Scan for the cell matching the given text and deliver its (x, y) coordinate at center. 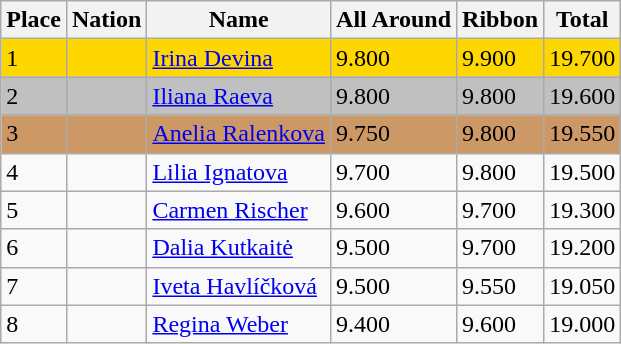
19.550 (582, 134)
19.700 (582, 58)
19.600 (582, 96)
Regina Weber (239, 324)
Name (239, 20)
6 (34, 248)
1 (34, 58)
Total (582, 20)
19.050 (582, 286)
9.550 (500, 286)
7 (34, 286)
Dalia Kutkaitė (239, 248)
19.500 (582, 172)
Iliana Raeva (239, 96)
8 (34, 324)
2 (34, 96)
19.000 (582, 324)
5 (34, 210)
9.400 (394, 324)
9.750 (394, 134)
Carmen Rischer (239, 210)
9.900 (500, 58)
19.300 (582, 210)
Place (34, 20)
3 (34, 134)
Iveta Havlíčková (239, 286)
Lilia Ignatova (239, 172)
Nation (106, 20)
19.200 (582, 248)
Irina Devina (239, 58)
All Around (394, 20)
4 (34, 172)
Ribbon (500, 20)
Anelia Ralenkova (239, 134)
